Pinpoint the cell where the given text exists, returning its [X, Y] midpoint coordinate. 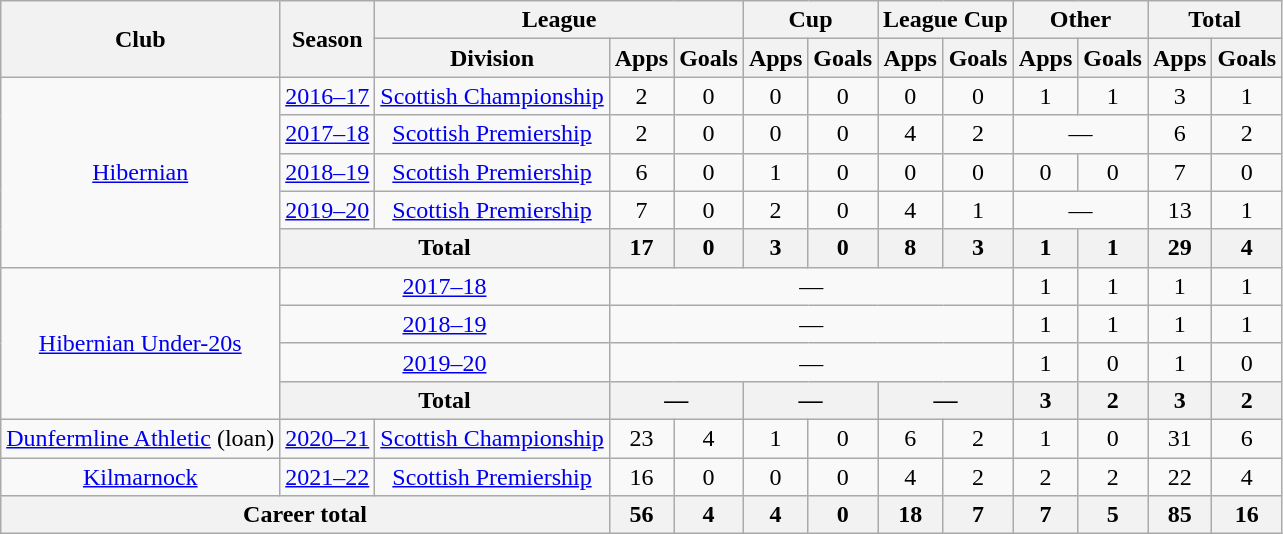
2016–17 [328, 96]
League Cup [946, 20]
Hibernian Under-20s [140, 343]
17 [641, 248]
Hibernian [140, 172]
23 [641, 438]
Career total [305, 515]
31 [1180, 438]
5 [1113, 515]
18 [910, 515]
29 [1180, 248]
Kilmarnock [140, 477]
Cup [810, 20]
Season [328, 39]
85 [1180, 515]
Dunfermline Athletic (loan) [140, 438]
Other [1080, 20]
8 [910, 248]
13 [1180, 210]
2021–22 [328, 477]
56 [641, 515]
Club [140, 39]
22 [1180, 477]
2020–21 [328, 438]
League [560, 20]
Division [492, 58]
